Locate the cell with the specified text and output its [X, Y] center coordinate. 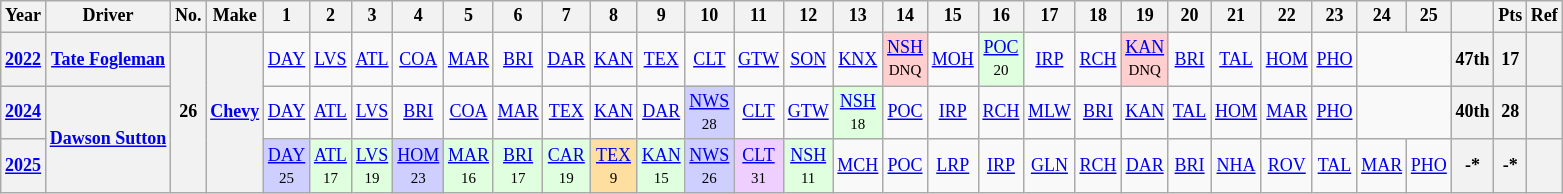
10 [710, 16]
24 [1382, 16]
2024 [24, 113]
CAR19 [566, 166]
15 [952, 16]
GLN [1050, 166]
Dawson Sutton [108, 140]
40th [1472, 113]
28 [1510, 113]
KNX [858, 59]
23 [1334, 16]
14 [906, 16]
Ref [1545, 16]
BRI17 [518, 166]
Driver [108, 16]
4 [418, 16]
Year [24, 16]
NSH18 [858, 113]
22 [1286, 16]
ATL17 [331, 166]
MCH [858, 166]
8 [614, 16]
TEX9 [614, 166]
MLW [1050, 113]
20 [1189, 16]
Chevy [235, 112]
7 [566, 16]
NSHDNQ [906, 59]
HOM23 [418, 166]
NHA [1236, 166]
LVS19 [372, 166]
3 [372, 16]
SON [808, 59]
MAR16 [469, 166]
19 [1145, 16]
9 [661, 16]
12 [808, 16]
26 [188, 112]
13 [858, 16]
KANDNQ [1145, 59]
NSH11 [808, 166]
5 [469, 16]
47th [1472, 59]
LRP [952, 166]
21 [1236, 16]
2025 [24, 166]
Tate Fogleman [108, 59]
NWS26 [710, 166]
16 [1001, 16]
NWS28 [710, 113]
1 [287, 16]
CLT31 [759, 166]
25 [1428, 16]
ROV [1286, 166]
Pts [1510, 16]
MOH [952, 59]
DAY25 [287, 166]
POC20 [1001, 59]
11 [759, 16]
KAN15 [661, 166]
18 [1098, 16]
6 [518, 16]
Make [235, 16]
2 [331, 16]
2022 [24, 59]
No. [188, 16]
